Find where the given text appears and provide that cell's center as (x, y) coordinate. 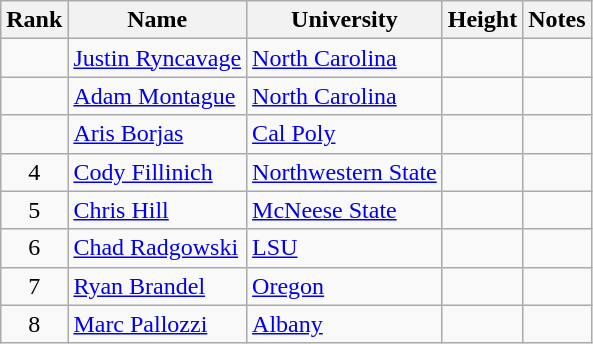
Notes (557, 20)
5 (34, 210)
4 (34, 172)
Aris Borjas (158, 134)
6 (34, 248)
Chad Radgowski (158, 248)
Marc Pallozzi (158, 324)
Height (482, 20)
Cody Fillinich (158, 172)
Rank (34, 20)
McNeese State (345, 210)
Cal Poly (345, 134)
Northwestern State (345, 172)
Adam Montague (158, 96)
Justin Ryncavage (158, 58)
Albany (345, 324)
Chris Hill (158, 210)
8 (34, 324)
University (345, 20)
Ryan Brandel (158, 286)
Oregon (345, 286)
LSU (345, 248)
7 (34, 286)
Name (158, 20)
